Identify which cell holds the provided text, then report its [x, y] central coordinate. 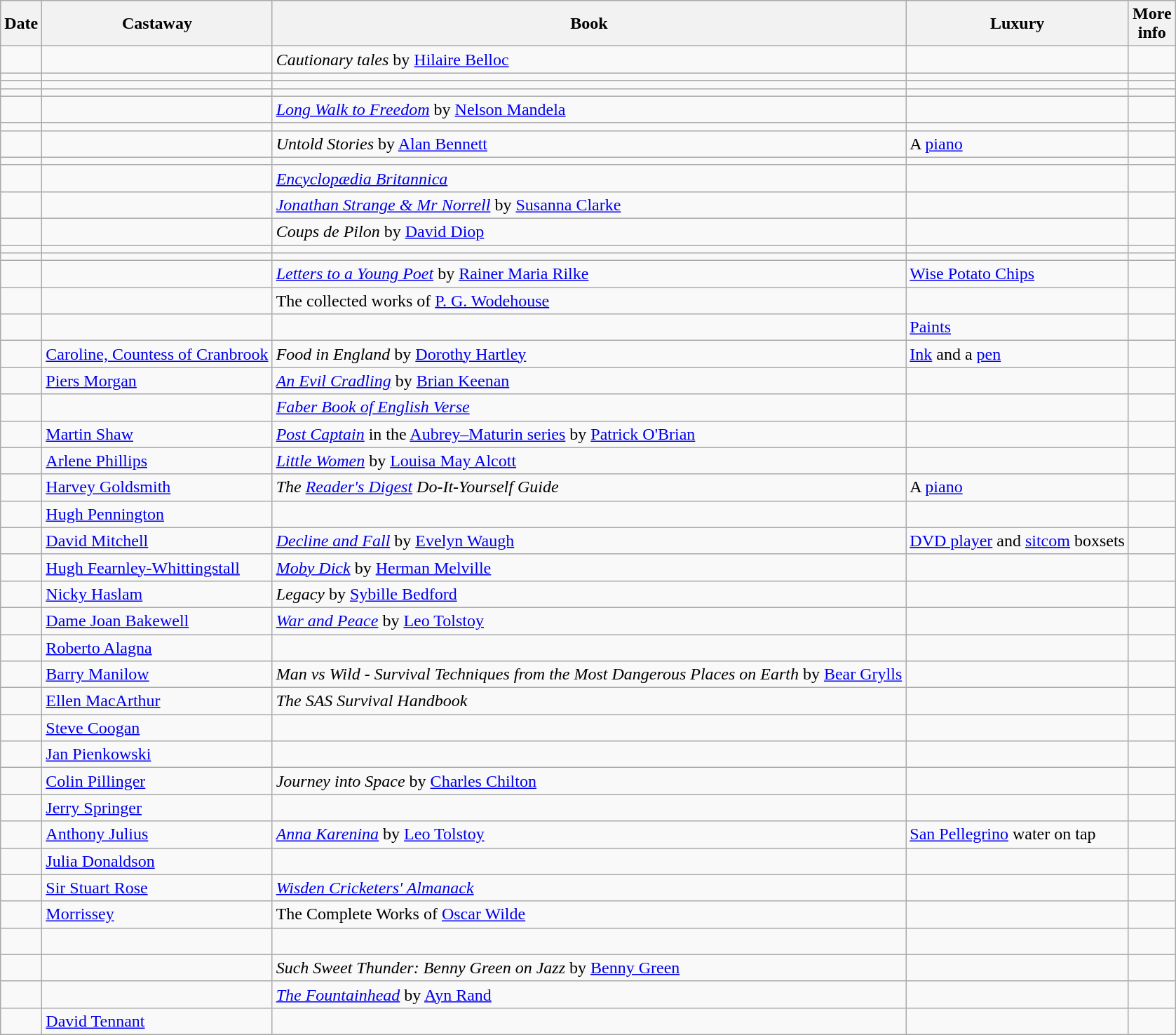
Steve Coogan [157, 728]
Luxury [1018, 24]
Martin Shaw [157, 434]
Ink and a pen [1018, 354]
Anna Karenina by Leo Tolstoy [589, 834]
Ellen MacArthur [157, 701]
Legacy by Sybille Bedford [589, 594]
The Complete Works of Oscar Wilde [589, 914]
War and Peace by Leo Tolstoy [589, 621]
Little Women by Louisa May Alcott [589, 461]
Food in England by Dorothy Hartley [589, 354]
Paints [1018, 327]
Harvey Goldsmith [157, 487]
Roberto Alagna [157, 647]
Morrissey [157, 914]
The Reader's Digest Do-It-Yourself Guide [589, 487]
Jonathan Strange & Mr Norrell by Susanna Clarke [589, 205]
The Fountainhead by Ayn Rand [589, 994]
San Pellegrino water on tap [1018, 834]
Barry Manilow [157, 675]
Faber Book of English Verse [589, 407]
Colin Pillinger [157, 781]
Long Walk to Freedom by Nelson Mandela [589, 109]
Letters to a Young Poet by Rainer Maria Rilke [589, 274]
An Evil Cradling by Brian Keenan [589, 381]
Wise Potato Chips [1018, 274]
Moreinfo [1151, 24]
Caroline, Countess of Cranbrook [157, 354]
David Mitchell [157, 541]
Jerry Springer [157, 808]
Arlene Phillips [157, 461]
Jan Pienkowski [157, 755]
Such Sweet Thunder: Benny Green on Jazz by Benny Green [589, 968]
Encyclopædia Britannica [589, 178]
DVD player and sitcom boxsets [1018, 541]
Piers Morgan [157, 381]
The collected works of P. G. Wodehouse [589, 301]
Book [589, 24]
Coups de Pilon by David Diop [589, 231]
Decline and Fall by Evelyn Waugh [589, 541]
Anthony Julius [157, 834]
The SAS Survival Handbook [589, 701]
Untold Stories by Alan Bennett [589, 144]
Castaway [157, 24]
Moby Dick by Herman Melville [589, 567]
Nicky Haslam [157, 594]
David Tennant [157, 1021]
Sir Stuart Rose [157, 888]
Wisden Cricketers' Almanack [589, 888]
Hugh Pennington [157, 514]
Hugh Fearnley-Whittingstall [157, 567]
Journey into Space by Charles Chilton [589, 781]
Man vs Wild - Survival Techniques from the Most Dangerous Places on Earth by Bear Grylls [589, 675]
Cautionary tales by Hilaire Belloc [589, 60]
Post Captain in the Aubrey–Maturin series by Patrick O'Brian [589, 434]
Date [21, 24]
Julia Donaldson [157, 861]
Dame Joan Bakewell [157, 621]
